Determine the [x, y] coordinate at the center of the cell enclosing the given text.  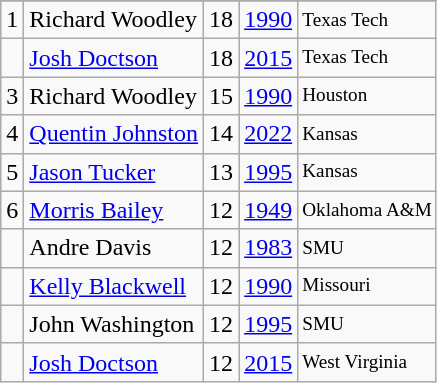
Morris Bailey [114, 210]
Jason Tucker [114, 172]
5 [12, 172]
6 [12, 210]
15 [222, 96]
Houston [368, 96]
John Washington [114, 324]
14 [222, 134]
4 [12, 134]
1949 [268, 210]
Andre Davis [114, 248]
Missouri [368, 286]
1983 [268, 248]
13 [222, 172]
Quentin Johnston [114, 134]
3 [12, 96]
Oklahoma A&M [368, 210]
Kelly Blackwell [114, 286]
West Virginia [368, 362]
1 [12, 20]
2022 [268, 134]
